Locate the cell with the specified text and output its (X, Y) center coordinate. 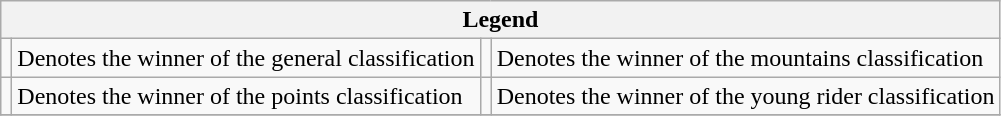
Denotes the winner of the young rider classification (746, 96)
Legend (500, 20)
Denotes the winner of the general classification (246, 58)
Denotes the winner of the mountains classification (746, 58)
Denotes the winner of the points classification (246, 96)
